Extract the [X, Y] coordinate from the center of the cell holding the provided text.  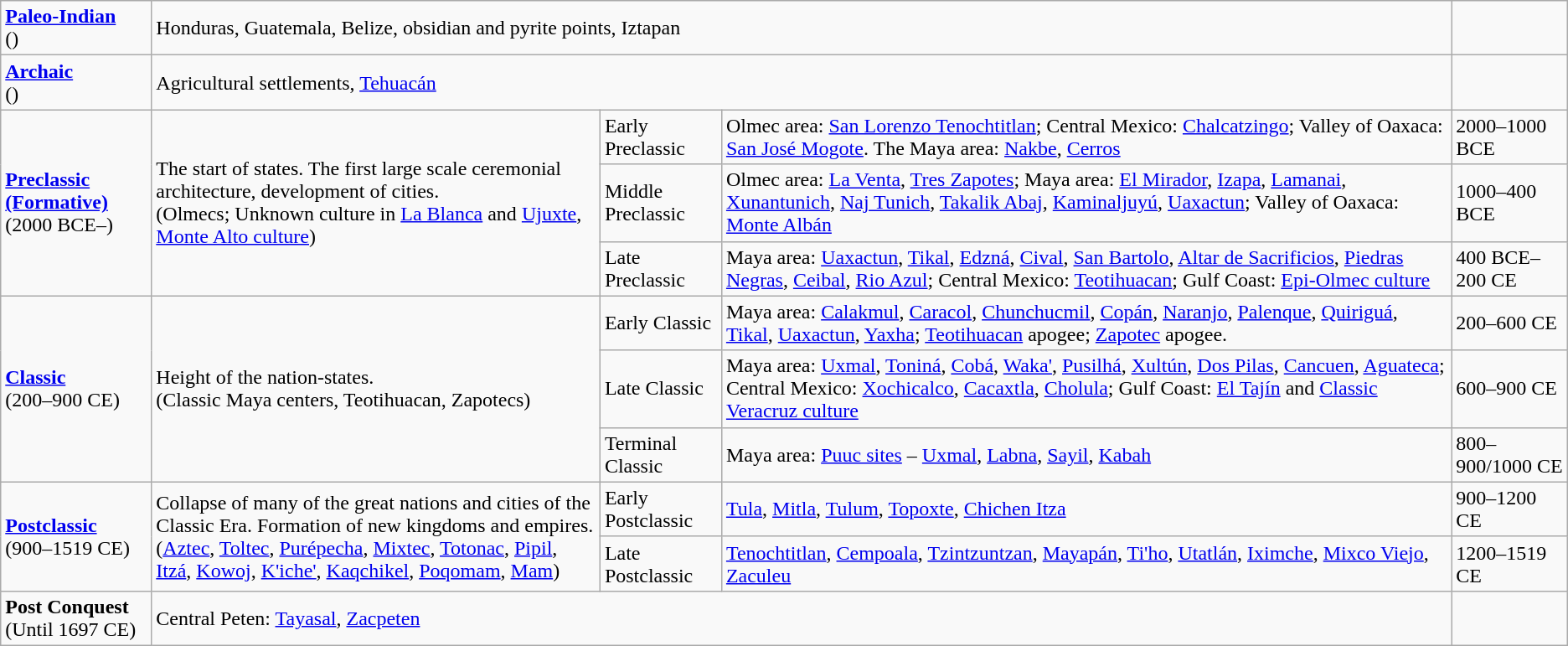
Agricultural settlements, Tehuacán [802, 82]
Olmec area: San Lorenzo Tenochtitlan; Central Mexico: Chalcatzingo; Valley of Oaxaca: San José Mogote. The Maya area: Nakbe, Cerros [1086, 137]
Honduras, Guatemala, Belize, obsidian and pyrite points, Iztapan [802, 28]
Tenochtitlan, Cempoala, Tzintzuntzan, Mayapán, Ti'ho, Utatlán, Iximche, Mixco Viejo, Zaculeu [1086, 563]
Archaic () [76, 82]
Middle Preclassic [660, 203]
Central Peten: Tayasal, Zacpeten [802, 618]
Early Classic [660, 323]
Paleo-Indian () [76, 28]
Postclassic (900–1519 CE) [76, 536]
Late Postclassic [660, 563]
200–600 CE [1509, 323]
2000–1000 BCE [1509, 137]
800–900/1000 CE [1509, 454]
600–900 CE [1509, 389]
Preclassic (Formative) (2000 BCE–) [76, 203]
Post Conquest (Until 1697 CE) [76, 618]
Maya area: Puuc sites – Uxmal, Labna, Sayil, Kabah [1086, 454]
Late Classic [660, 389]
Early Postclassic [660, 509]
1200–1519 CE [1509, 563]
400 BCE–200 CE [1509, 268]
Maya area: Calakmul, Caracol, Chunchucmil, Copán, Naranjo, Palenque, Quiriguá, Tikal, Uaxactun, Yaxha; Teotihuacan apogee; Zapotec apogee. [1086, 323]
Classic (200–900 CE) [76, 389]
Early Preclassic [660, 137]
900–1200 CE [1509, 509]
Terminal Classic [660, 454]
1000–400 BCE [1509, 203]
Late Preclassic [660, 268]
Height of the nation-states.(Classic Maya centers, Teotihuacan, Zapotecs) [376, 389]
Tula, Mitla, Tulum, Topoxte, Chichen Itza [1086, 509]
